Pinpoint the cell where the given text exists, returning its (X, Y) midpoint coordinate. 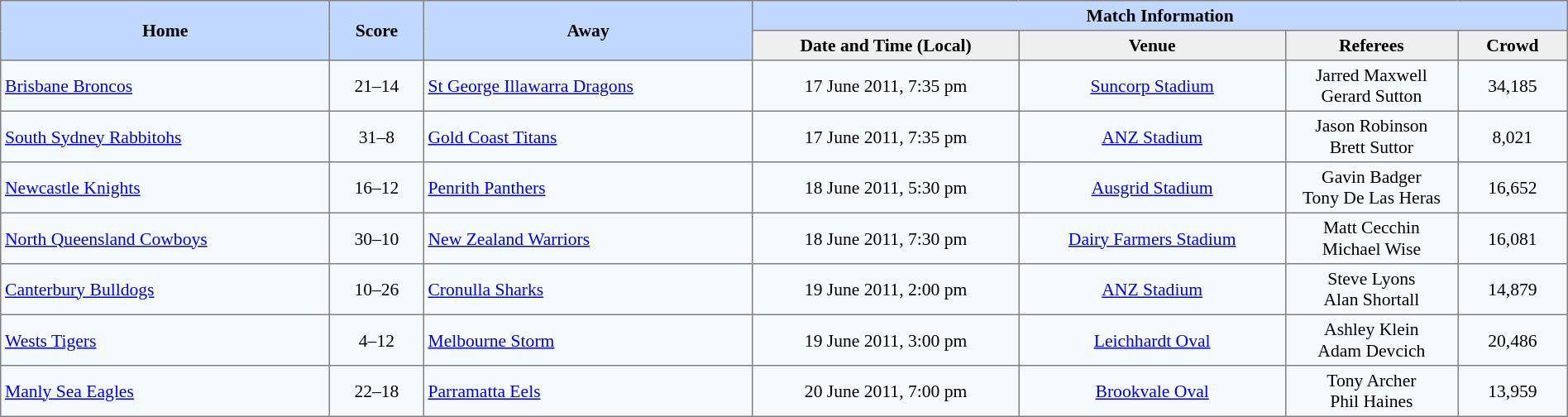
Newcastle Knights (165, 188)
18 June 2011, 5:30 pm (886, 188)
Ausgrid Stadium (1152, 188)
St George Illawarra Dragons (588, 86)
18 June 2011, 7:30 pm (886, 238)
Away (588, 31)
Matt Cecchin Michael Wise (1371, 238)
34,185 (1513, 86)
Parramatta Eels (588, 391)
Suncorp Stadium (1152, 86)
Date and Time (Local) (886, 46)
Penrith Panthers (588, 188)
Score (377, 31)
13,959 (1513, 391)
Wests Tigers (165, 340)
19 June 2011, 3:00 pm (886, 340)
North Queensland Cowboys (165, 238)
Match Information (1159, 16)
Referees (1371, 46)
Manly Sea Eagles (165, 391)
Brookvale Oval (1152, 391)
21–14 (377, 86)
20,486 (1513, 340)
Gavin Badger Tony De Las Heras (1371, 188)
30–10 (377, 238)
Brisbane Broncos (165, 86)
16,652 (1513, 188)
Home (165, 31)
Jason Robinson Brett Suttor (1371, 137)
Venue (1152, 46)
16–12 (377, 188)
Cronulla Sharks (588, 290)
16,081 (1513, 238)
Melbourne Storm (588, 340)
Canterbury Bulldogs (165, 290)
20 June 2011, 7:00 pm (886, 391)
Leichhardt Oval (1152, 340)
10–26 (377, 290)
14,879 (1513, 290)
Tony Archer Phil Haines (1371, 391)
Dairy Farmers Stadium (1152, 238)
8,021 (1513, 137)
New Zealand Warriors (588, 238)
Crowd (1513, 46)
South Sydney Rabbitohs (165, 137)
Gold Coast Titans (588, 137)
Steve Lyons Alan Shortall (1371, 290)
22–18 (377, 391)
4–12 (377, 340)
31–8 (377, 137)
Ashley Klein Adam Devcich (1371, 340)
19 June 2011, 2:00 pm (886, 290)
Jarred Maxwell Gerard Sutton (1371, 86)
